Provide the (x, y) coordinate of the cell's center where the given text is located.  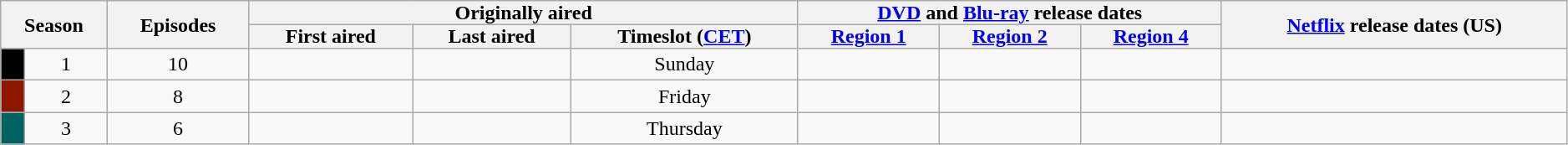
10 (178, 65)
Originally aired (523, 13)
Region 4 (1151, 36)
Netflix release dates (US) (1394, 25)
Timeslot (CET) (684, 36)
Episodes (178, 25)
Region 2 (1009, 36)
Last aired (492, 36)
DVD and Blu-ray release dates (1009, 13)
6 (178, 128)
2 (66, 96)
3 (66, 128)
Region 1 (869, 36)
Sunday (684, 65)
Thursday (684, 128)
Friday (684, 96)
First aired (331, 36)
8 (178, 96)
Season (53, 25)
1 (66, 65)
